Find where the given text appears and provide that cell's center as [X, Y] coordinate. 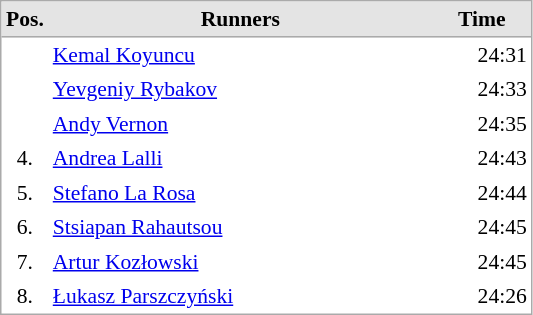
7. [26, 261]
4. [26, 158]
24:31 [482, 55]
24:33 [482, 89]
Time [482, 20]
24:35 [482, 123]
Stefano La Rosa [240, 193]
Andrea Lalli [240, 158]
Andy Vernon [240, 123]
Runners [240, 20]
24:44 [482, 193]
Stsiapan Rahautsou [240, 227]
8. [26, 296]
Łukasz Parszczyński [240, 296]
Kemal Koyuncu [240, 55]
5. [26, 193]
Artur Kozłowski [240, 261]
6. [26, 227]
24:26 [482, 296]
24:43 [482, 158]
Pos. [26, 20]
Yevgeniy Rybakov [240, 89]
